Capture the cell that displays the provided text and extract its (x, y) central coordinate. 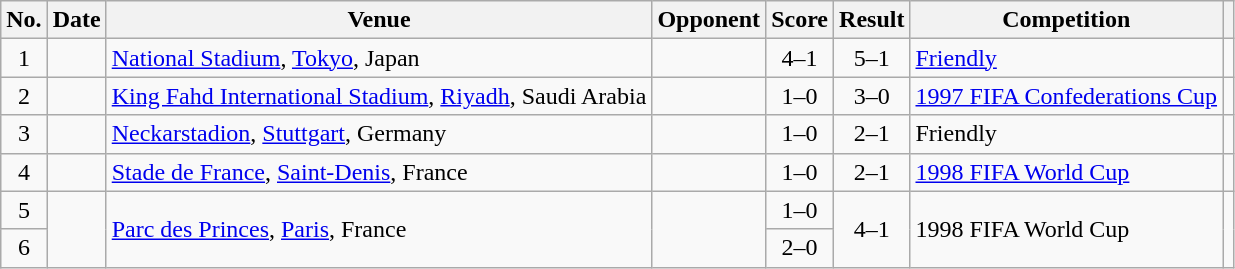
4 (24, 172)
King Fahd International Stadium, Riyadh, Saudi Arabia (379, 96)
Stade de France, Saint-Denis, France (379, 172)
Competition (1066, 20)
2 (24, 96)
2–0 (800, 248)
1997 FIFA Confederations Cup (1066, 96)
3 (24, 134)
No. (24, 20)
5 (24, 210)
Neckarstadion, Stuttgart, Germany (379, 134)
Venue (379, 20)
6 (24, 248)
Opponent (709, 20)
Score (800, 20)
3–0 (872, 96)
Date (76, 20)
5–1 (872, 58)
Parc des Princes, Paris, France (379, 229)
Result (872, 20)
1 (24, 58)
National Stadium, Tokyo, Japan (379, 58)
